Return the (X, Y) coordinate for the center point of the cell that contains the specified text.  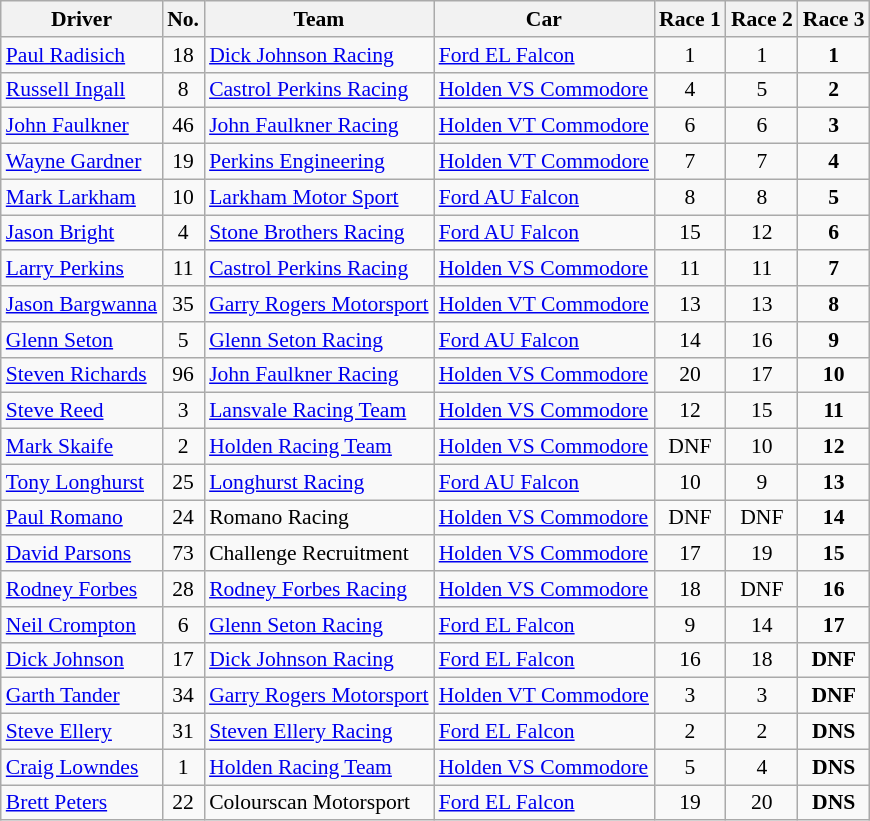
Stone Brothers Racing (319, 233)
34 (183, 696)
Paul Romano (82, 518)
Lansvale Racing Team (319, 411)
Colourscan Motorsport (319, 803)
Dick Johnson (82, 660)
Longhurst Racing (319, 482)
Jason Bargwanna (82, 304)
Tony Longhurst (82, 482)
22 (183, 803)
Garth Tander (82, 696)
Paul Radisich (82, 55)
Steve Reed (82, 411)
Rodney Forbes Racing (319, 589)
Wayne Gardner (82, 162)
25 (183, 482)
John Faulkner (82, 126)
Driver (82, 19)
Neil Crompton (82, 625)
Glenn Seton (82, 340)
46 (183, 126)
Race 1 (690, 19)
35 (183, 304)
31 (183, 732)
Race 3 (834, 19)
Steven Ellery Racing (319, 732)
Mark Skaife (82, 447)
Perkins Engineering (319, 162)
Brett Peters (82, 803)
Car (544, 19)
David Parsons (82, 554)
73 (183, 554)
No. (183, 19)
Steven Richards (82, 375)
Craig Lowndes (82, 767)
Russell Ingall (82, 90)
Larry Perkins (82, 269)
Romano Racing (319, 518)
Team (319, 19)
28 (183, 589)
96 (183, 375)
24 (183, 518)
Challenge Recruitment (319, 554)
Jason Bright (82, 233)
Larkham Motor Sport (319, 197)
Race 2 (762, 19)
Mark Larkham (82, 197)
Rodney Forbes (82, 589)
Steve Ellery (82, 732)
